Return [x, y] of the center of cell containing provided text 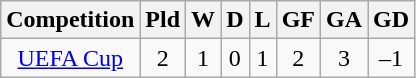
–1 [392, 58]
W [204, 20]
Pld [163, 20]
GD [392, 20]
3 [344, 58]
GF [298, 20]
L [262, 20]
GA [344, 20]
0 [235, 58]
Competition [70, 20]
UEFA Cup [70, 58]
D [235, 20]
